Find where the given text appears and provide that cell's center as (x, y) coordinate. 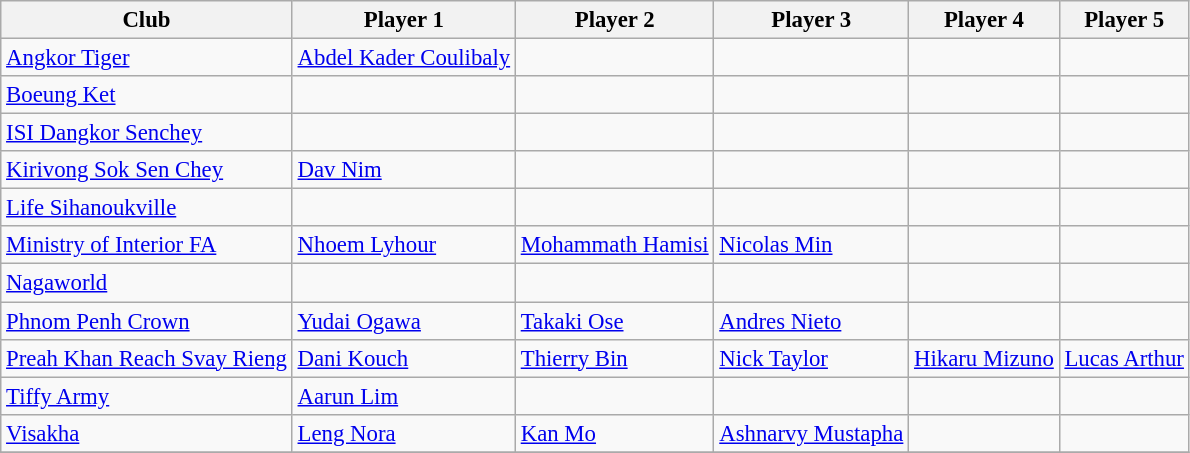
Aarun Lim (404, 396)
Ashnarvy Mustapha (812, 433)
Angkor Tiger (146, 58)
Kirivong Sok Sen Chey (146, 170)
Yudai Ogawa (404, 321)
Nhoem Lyhour (404, 245)
Boeung Ket (146, 95)
Player 2 (614, 20)
Phnom Penh Crown (146, 321)
Life Sihanoukville (146, 208)
Hikaru Mizuno (984, 358)
ISI Dangkor Senchey (146, 133)
Thierry Bin (614, 358)
Player 1 (404, 20)
Andres Nieto (812, 321)
Kan Mo (614, 433)
Player 4 (984, 20)
Takaki Ose (614, 321)
Player 3 (812, 20)
Nicolas Min (812, 245)
Dav Nim (404, 170)
Nick Taylor (812, 358)
Club (146, 20)
Ministry of Interior FA (146, 245)
Visakha (146, 433)
Abdel Kader Coulibaly (404, 58)
Preah Khan Reach Svay Rieng (146, 358)
Nagaworld (146, 283)
Tiffy Army (146, 396)
Lucas Arthur (1124, 358)
Leng Nora (404, 433)
Mohammath Hamisi (614, 245)
Dani Kouch (404, 358)
Player 5 (1124, 20)
